Scan for the cell matching the given text and deliver its (X, Y) coordinate at center. 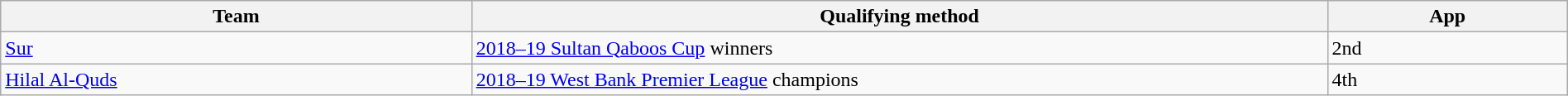
Sur (237, 48)
2018–19 West Bank Premier League champions (900, 79)
Hilal Al-Quds (237, 79)
App (1447, 17)
2018–19 Sultan Qaboos Cup winners (900, 48)
Team (237, 17)
2nd (1447, 48)
4th (1447, 79)
Qualifying method (900, 17)
